Output the [X, Y] coordinate of the center of the cell containing the given text.  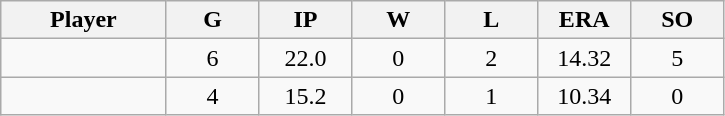
IP [306, 20]
6 [212, 58]
SO [678, 20]
Player [84, 20]
W [398, 20]
G [212, 20]
ERA [584, 20]
4 [212, 96]
15.2 [306, 96]
14.32 [584, 58]
10.34 [584, 96]
1 [492, 96]
22.0 [306, 58]
L [492, 20]
5 [678, 58]
2 [492, 58]
